Detect which cell encompasses the target text, then output its [X, Y] center coordinate. 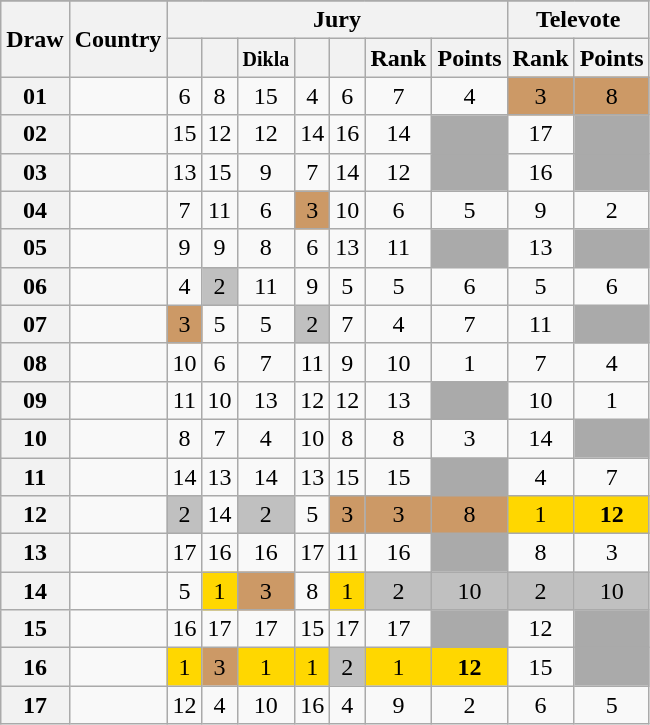
04 [35, 210]
03 [35, 172]
Draw [35, 39]
Jury [337, 20]
09 [35, 400]
Country [118, 39]
07 [35, 324]
06 [35, 286]
05 [35, 248]
Televote [578, 20]
01 [35, 96]
02 [35, 134]
08 [35, 362]
Dikla [266, 58]
